Identify which cell holds the provided text, then report its [x, y] central coordinate. 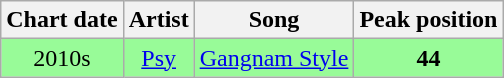
Peak position [428, 20]
Artist [158, 20]
Gangnam Style [274, 58]
44 [428, 58]
Psy [158, 58]
Chart date [62, 20]
Song [274, 20]
2010s [62, 58]
